Pinpoint the cell where the given text exists, returning its [X, Y] midpoint coordinate. 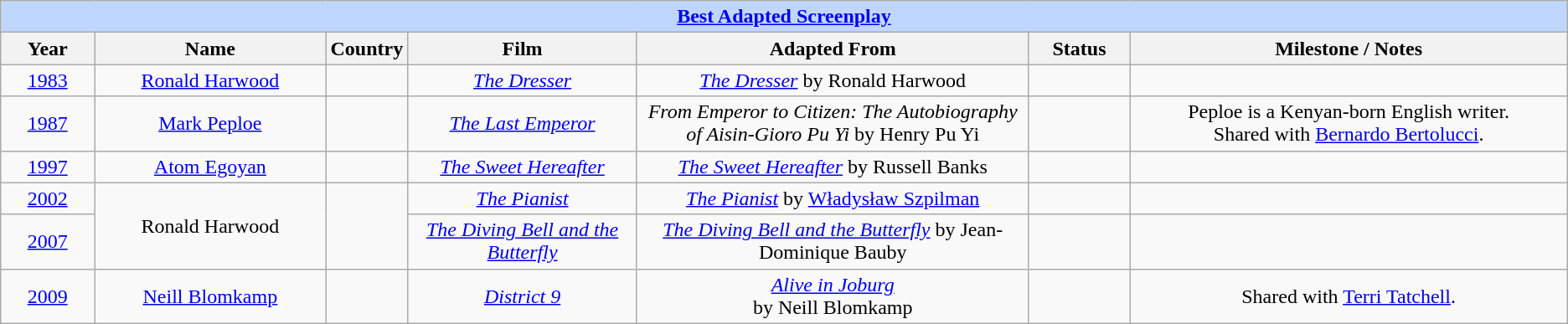
Mark Peploe [210, 124]
The Dresser [523, 80]
Film [523, 49]
1983 [48, 80]
2009 [48, 296]
The Pianist [523, 198]
2007 [48, 241]
The Sweet Hereafter [523, 167]
The Pianist by Władysław Szpilman [833, 198]
Status [1079, 49]
1997 [48, 167]
Name [210, 49]
Country [367, 49]
District 9 [523, 296]
1987 [48, 124]
Alive in Joburgby Neill Blomkamp [833, 296]
The Diving Bell and the Butterfly by Jean-Dominique Bauby [833, 241]
Atom Egoyan [210, 167]
The Dresser by Ronald Harwood [833, 80]
The Last Emperor [523, 124]
Milestone / Notes [1349, 49]
Year [48, 49]
Shared with Terri Tatchell. [1349, 296]
2002 [48, 198]
Peploe is a Kenyan-born English writer.Shared with Bernardo Bertolucci. [1349, 124]
The Sweet Hereafter by Russell Banks [833, 167]
Adapted From [833, 49]
From Emperor to Citizen: The Autobiography of Aisin-Gioro Pu Yi by Henry Pu Yi [833, 124]
The Diving Bell and the Butterfly [523, 241]
Best Adapted Screenplay [784, 17]
Neill Blomkamp [210, 296]
